Return [X, Y] of the center of cell containing provided text 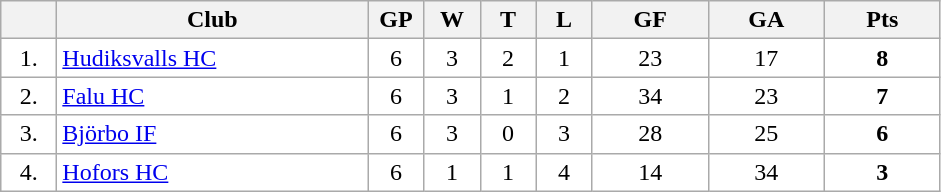
17 [766, 58]
Falu HC [212, 96]
0 [508, 134]
4. [29, 172]
T [508, 20]
2. [29, 96]
1. [29, 58]
Club [212, 20]
L [564, 20]
8 [882, 58]
W [452, 20]
Pts [882, 20]
7 [882, 96]
GP [396, 20]
GF [650, 20]
4 [564, 172]
Hudiksvalls HC [212, 58]
3. [29, 134]
Hofors HC [212, 172]
Björbo IF [212, 134]
28 [650, 134]
GA [766, 20]
14 [650, 172]
25 [766, 134]
